Scan for the cell matching the given text and deliver its [X, Y] coordinate at center. 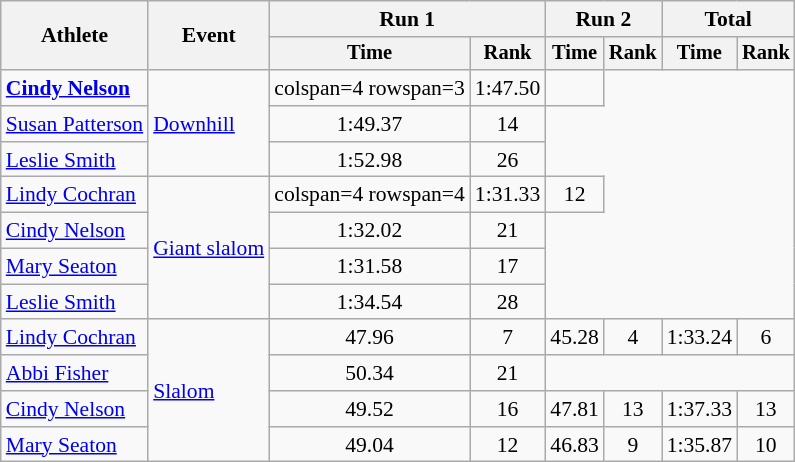
Slalom [208, 391]
Downhill [208, 124]
7 [508, 338]
Event [208, 36]
16 [508, 409]
45.28 [574, 338]
1:33.24 [700, 338]
1:34.54 [370, 302]
colspan=4 rowspan=4 [370, 195]
colspan=4 rowspan=3 [370, 88]
Abbi Fisher [74, 373]
14 [508, 124]
Run 2 [603, 19]
6 [766, 338]
Susan Patterson [74, 124]
Mary Seaton [74, 267]
1:47.50 [508, 88]
1:31.33 [508, 195]
49.52 [370, 409]
1:52.98 [370, 160]
1:37.33 [700, 409]
28 [508, 302]
Run 1 [407, 19]
1:31.58 [370, 267]
47.81 [574, 409]
50.34 [370, 373]
4 [633, 338]
1:32.02 [370, 231]
Athlete [74, 36]
Total [728, 19]
Giant slalom [208, 248]
17 [508, 267]
26 [508, 160]
47.96 [370, 338]
12 [574, 195]
1:49.37 [370, 124]
